Locate the cell with the specified text and output its [x, y] center coordinate. 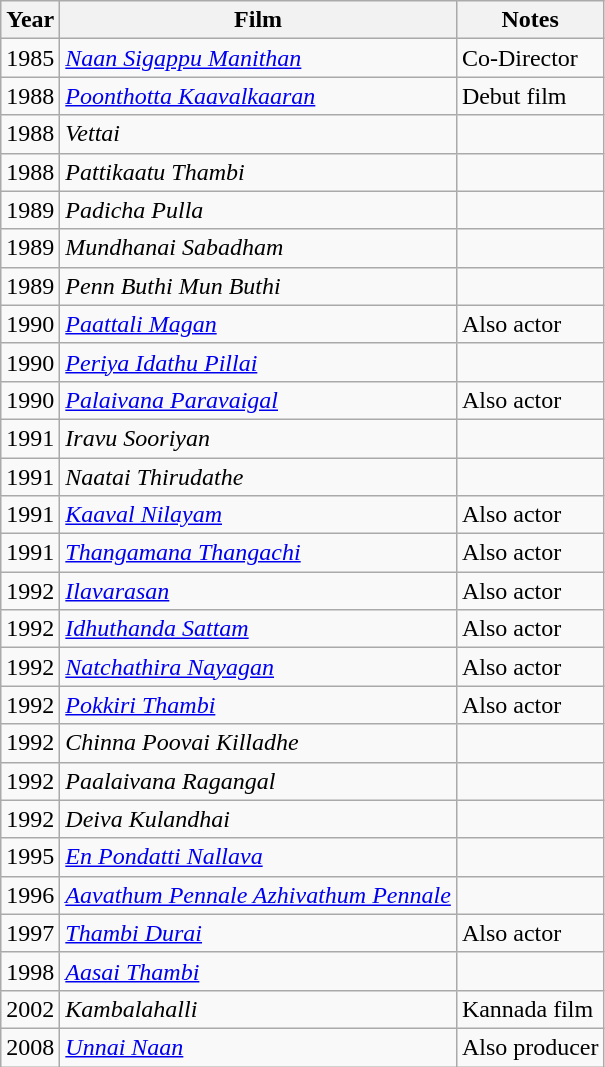
Kannada film [530, 1009]
Thambi Durai [258, 933]
Paalaivana Ragangal [258, 781]
1997 [30, 933]
Kaaval Nilayam [258, 515]
Penn Buthi Mun Buthi [258, 286]
2002 [30, 1009]
Vettai [258, 134]
1995 [30, 857]
Iravu Sooriyan [258, 438]
1996 [30, 895]
Chinna Poovai Killadhe [258, 743]
Padicha Pulla [258, 210]
Unnai Naan [258, 1047]
Paattali Magan [258, 324]
Notes [530, 20]
Periya Idathu Pillai [258, 362]
1985 [30, 58]
Aavathum Pennale Azhivathum Pennale [258, 895]
Co-Director [530, 58]
Thangamana Thangachi [258, 553]
Mundhanai Sabadham [258, 248]
Debut film [530, 96]
En Pondatti Nallava [258, 857]
Aasai Thambi [258, 971]
Palaivana Paravaigal [258, 400]
Deiva Kulandhai [258, 819]
Idhuthanda Sattam [258, 629]
2008 [30, 1047]
Ilavarasan [258, 591]
Naan Sigappu Manithan [258, 58]
Kambalahalli [258, 1009]
Natchathira Nayagan [258, 667]
Year [30, 20]
Also producer [530, 1047]
Poonthotta Kaavalkaaran [258, 96]
1998 [30, 971]
Pattikaatu Thambi [258, 172]
Film [258, 20]
Naatai Thirudathe [258, 477]
Pokkiri Thambi [258, 705]
